Return the [X, Y] coordinate for the center point of the cell that contains the specified text.  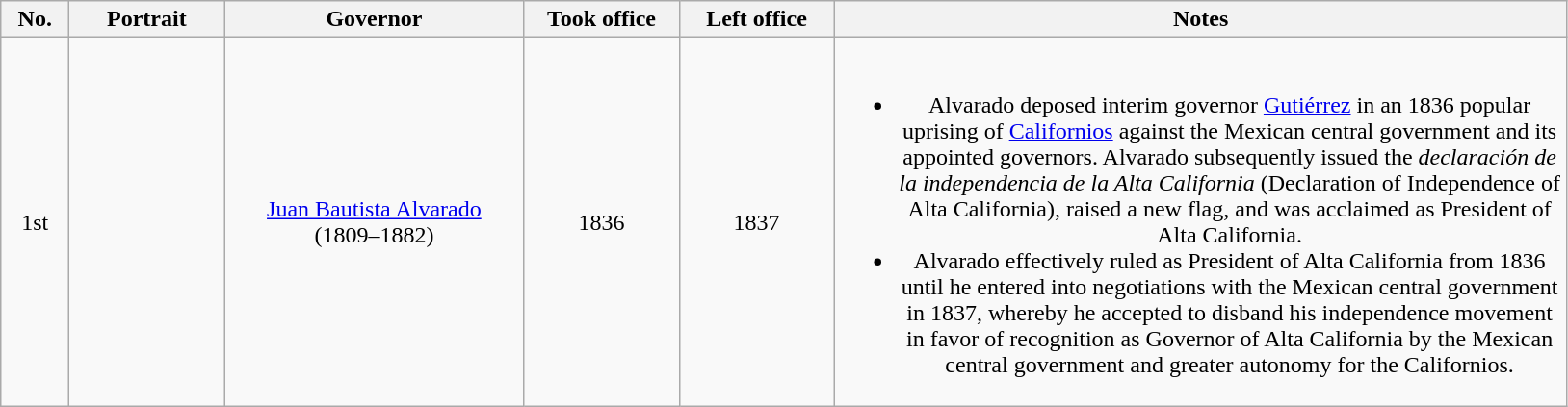
Governor [374, 19]
No. [35, 19]
Portrait [146, 19]
Took office [601, 19]
Left office [757, 19]
1st [35, 221]
Juan Bautista Alvarado (1809–1882) [374, 221]
1836 [601, 221]
Notes [1200, 19]
1837 [757, 221]
